Search for the cell housing the specified text and yield its (x, y) center coordinate. 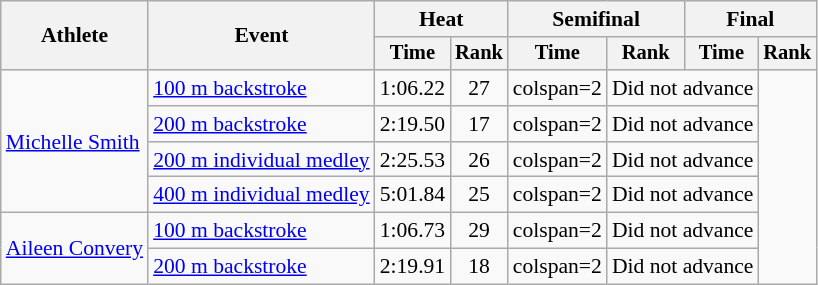
26 (479, 160)
1:06.73 (412, 231)
Final (750, 19)
18 (479, 267)
Event (262, 36)
Semifinal (596, 19)
Michelle Smith (74, 141)
17 (479, 124)
5:01.84 (412, 195)
29 (479, 231)
1:06.22 (412, 88)
Heat (442, 19)
27 (479, 88)
Aileen Convery (74, 248)
25 (479, 195)
2:19.50 (412, 124)
2:25.53 (412, 160)
Athlete (74, 36)
2:19.91 (412, 267)
200 m individual medley (262, 160)
400 m individual medley (262, 195)
